Search for the cell housing the specified text and yield its (x, y) center coordinate. 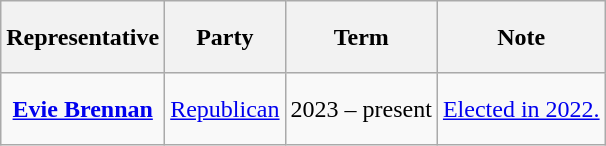
Republican (225, 109)
Elected in 2022. (521, 109)
Representative (83, 37)
Note (521, 37)
Party (225, 37)
2023 – present (361, 109)
Term (361, 37)
Evie Brennan (83, 109)
